From the cell containing the given text, extract its center point as (X, Y) coordinate. 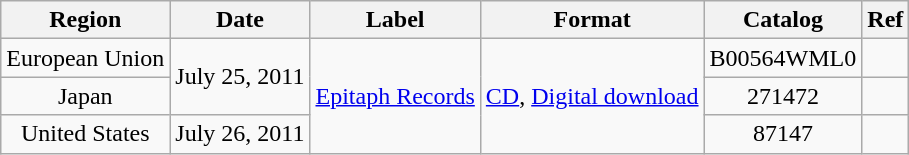
July 26, 2011 (240, 134)
July 25, 2011 (240, 77)
Catalog (783, 20)
Epitaph Records (395, 96)
European Union (86, 58)
United States (86, 134)
B00564WML0 (783, 58)
Format (592, 20)
Label (395, 20)
CD, Digital download (592, 96)
Ref (886, 20)
271472 (783, 96)
Region (86, 20)
87147 (783, 134)
Date (240, 20)
Japan (86, 96)
